Output the [x, y] coordinate of the center of the cell containing the given text.  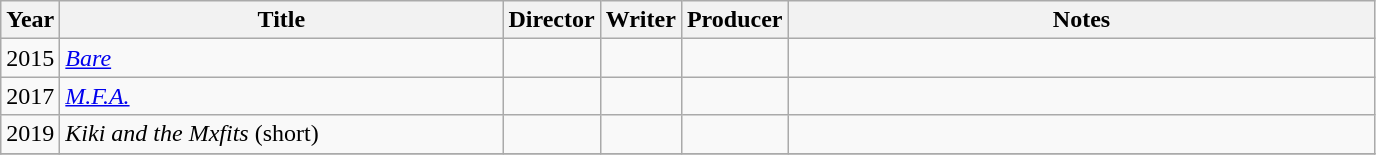
2019 [30, 134]
M.F.A. [282, 96]
Notes [1082, 20]
2017 [30, 96]
Bare [282, 58]
Year [30, 20]
Producer [734, 20]
Kiki and the Mxfits (short) [282, 134]
Director [552, 20]
2015 [30, 58]
Title [282, 20]
Writer [640, 20]
